Provide the [x, y] coordinate of the cell's center where the given text is located.  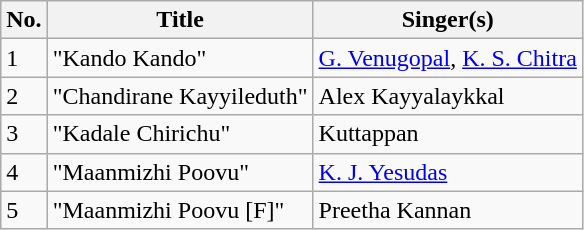
3 [24, 134]
2 [24, 96]
"Kadale Chirichu" [180, 134]
"Maanmizhi Poovu [F]" [180, 210]
4 [24, 172]
Alex Kayyalaykkal [448, 96]
1 [24, 58]
"Chandirane Kayyileduth" [180, 96]
Title [180, 20]
G. Venugopal, K. S. Chitra [448, 58]
Singer(s) [448, 20]
K. J. Yesudas [448, 172]
No. [24, 20]
"Maanmizhi Poovu" [180, 172]
"Kando Kando" [180, 58]
Preetha Kannan [448, 210]
Kuttappan [448, 134]
5 [24, 210]
